Return [X, Y] of the center of cell containing provided text 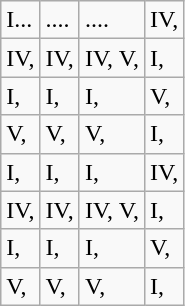
I... [20, 20]
